Return [X, Y] of the center of cell containing provided text 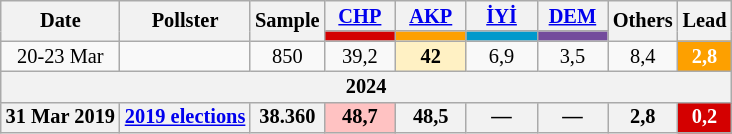
20-23 Mar [60, 56]
39,2 [360, 56]
Others [643, 20]
İYİ [502, 16]
Date [60, 20]
31 Mar 2019 [60, 118]
Lead [705, 20]
850 [287, 56]
6,9 [502, 56]
2024 [366, 86]
AKP [430, 16]
CHP [360, 16]
Pollster [185, 20]
48,5 [430, 118]
42 [430, 56]
48,7 [360, 118]
DEM [572, 16]
0,2 [705, 118]
38.360 [287, 118]
Sample [287, 20]
3,5 [572, 56]
8,4 [643, 56]
2019 elections [185, 118]
